Return the (X, Y) coordinate for the center point of the cell that contains the specified text.  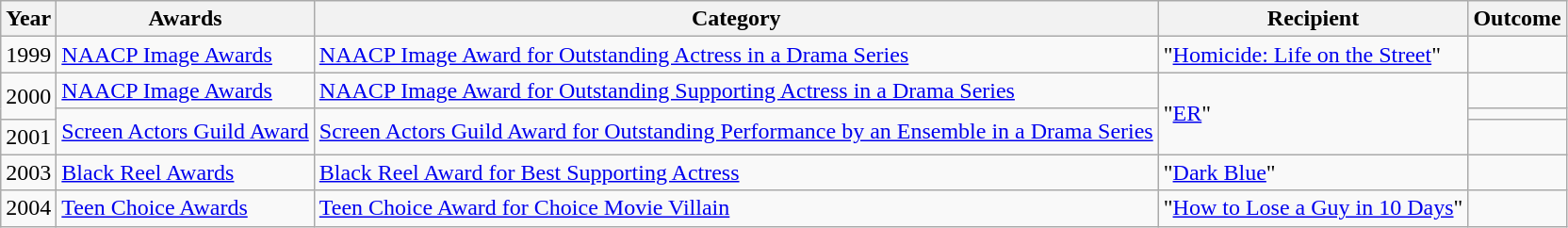
Category (736, 19)
Outcome (1517, 19)
Recipient (1314, 19)
Black Reel Award for Best Supporting Actress (736, 172)
Screen Actors Guild Award (185, 132)
Teen Choice Award for Choice Movie Villain (736, 208)
Year (28, 19)
2003 (28, 172)
2004 (28, 208)
Black Reel Awards (185, 172)
"Dark Blue" (1314, 172)
Screen Actors Guild Award for Outstanding Performance by an Ensemble in a Drama Series (736, 132)
2000 (28, 96)
Teen Choice Awards (185, 208)
Awards (185, 19)
"How to Lose a Guy in 10 Days" (1314, 208)
1999 (28, 55)
NAACP Image Award for Outstanding Actress in a Drama Series (736, 55)
"Homicide: Life on the Street" (1314, 55)
"ER" (1314, 113)
NAACP Image Award for Outstanding Supporting Actress in a Drama Series (736, 90)
2001 (28, 137)
